Return (x, y) of the center of cell containing provided text 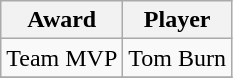
Award (62, 20)
Tom Burn (178, 58)
Team MVP (62, 58)
Player (178, 20)
